Return (X, Y) of the center of cell containing provided text 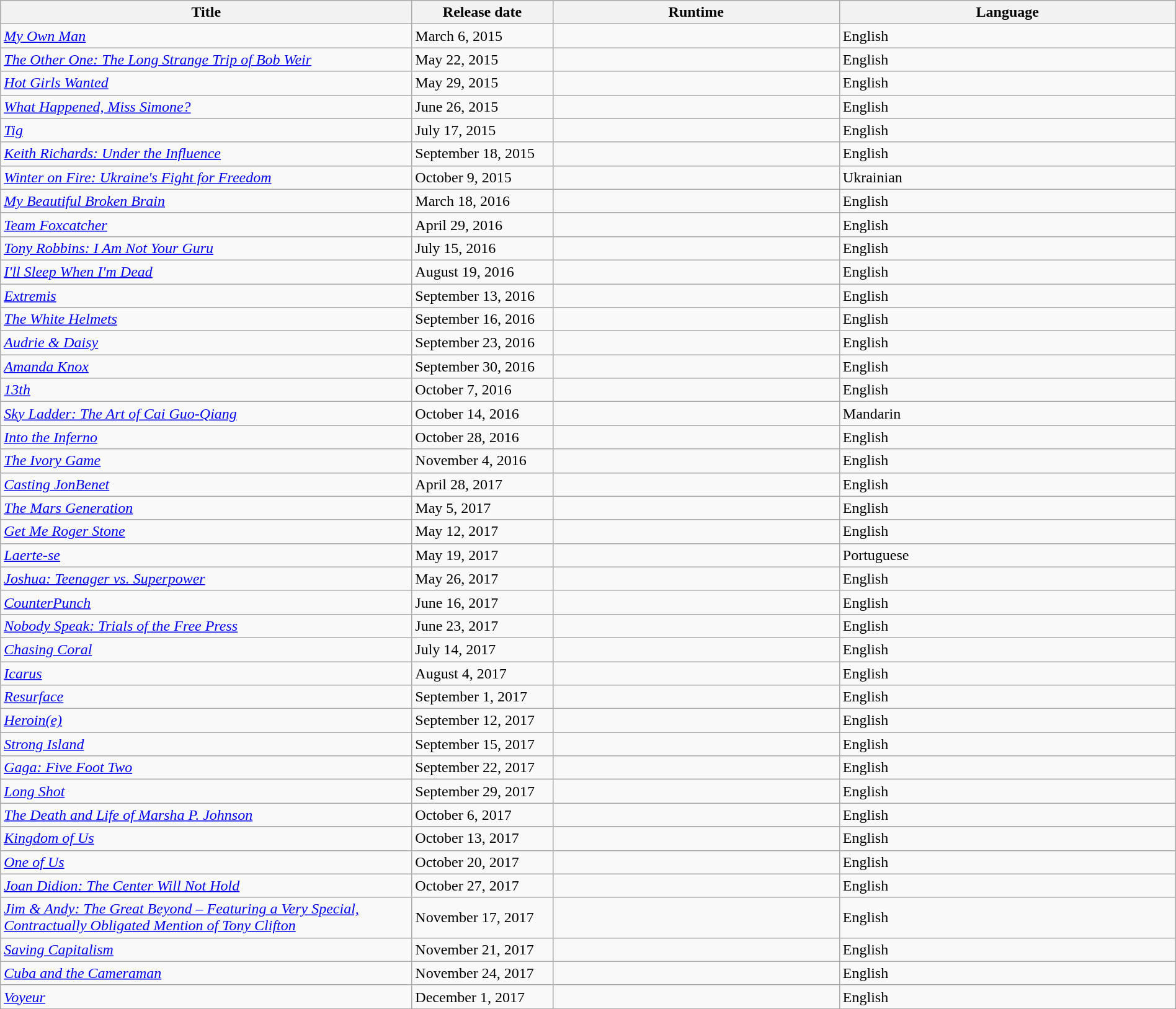
Joan Didion: The Center Will Not Hold (206, 886)
Runtime (696, 12)
October 7, 2016 (483, 390)
Gaga: Five Foot Two (206, 768)
May 29, 2015 (483, 83)
September 1, 2017 (483, 697)
September 29, 2017 (483, 791)
Tig (206, 130)
Icarus (206, 673)
CounterPunch (206, 602)
The Death and Life of Marsha P. Johnson (206, 815)
Get Me Roger Stone (206, 531)
September 15, 2017 (483, 744)
September 16, 2016 (483, 319)
October 9, 2015 (483, 177)
What Happened, Miss Simone? (206, 107)
June 23, 2017 (483, 626)
The Ivory Game (206, 461)
September 23, 2016 (483, 343)
October 14, 2016 (483, 414)
Nobody Speak: Trials of the Free Press (206, 626)
September 22, 2017 (483, 768)
October 6, 2017 (483, 815)
November 4, 2016 (483, 461)
July 17, 2015 (483, 130)
Resurface (206, 697)
My Own Man (206, 36)
I'll Sleep When I'm Dead (206, 272)
December 1, 2017 (483, 997)
November 17, 2017 (483, 918)
Ukrainian (1007, 177)
November 21, 2017 (483, 949)
April 28, 2017 (483, 484)
Keith Richards: Under the Influence (206, 154)
Cuba and the Cameraman (206, 973)
Strong Island (206, 744)
November 24, 2017 (483, 973)
The Other One: The Long Strange Trip of Bob Weir (206, 60)
Casting JonBenet (206, 484)
Chasing Coral (206, 649)
June 26, 2015 (483, 107)
May 19, 2017 (483, 555)
My Beautiful Broken Brain (206, 201)
Winter on Fire: Ukraine's Fight for Freedom (206, 177)
October 28, 2016 (483, 437)
September 13, 2016 (483, 296)
Audrie & Daisy (206, 343)
Into the Inferno (206, 437)
Team Foxcatcher (206, 224)
Hot Girls Wanted (206, 83)
September 12, 2017 (483, 721)
Voyeur (206, 997)
May 26, 2017 (483, 579)
May 12, 2017 (483, 531)
Portuguese (1007, 555)
Language (1007, 12)
October 20, 2017 (483, 862)
Title (206, 12)
October 27, 2017 (483, 886)
July 15, 2016 (483, 248)
13th (206, 390)
May 5, 2017 (483, 508)
July 14, 2017 (483, 649)
September 30, 2016 (483, 367)
Kingdom of Us (206, 838)
Saving Capitalism (206, 949)
Sky Ladder: The Art of Cai Guo-Qiang (206, 414)
September 18, 2015 (483, 154)
Extremis (206, 296)
October 13, 2017 (483, 838)
May 22, 2015 (483, 60)
March 18, 2016 (483, 201)
One of Us (206, 862)
Tony Robbins: I Am Not Your Guru (206, 248)
August 19, 2016 (483, 272)
August 4, 2017 (483, 673)
Mandarin (1007, 414)
Laerte-se (206, 555)
Amanda Knox (206, 367)
June 16, 2017 (483, 602)
Jim & Andy: The Great Beyond – Featuring a Very Special, Contractually Obligated Mention of Tony Clifton (206, 918)
April 29, 2016 (483, 224)
March 6, 2015 (483, 36)
Joshua: Teenager vs. Superpower (206, 579)
Release date (483, 12)
Long Shot (206, 791)
The White Helmets (206, 319)
Heroin(e) (206, 721)
The Mars Generation (206, 508)
